Return the [X, Y] coordinate for the center point of the cell that contains the specified text.  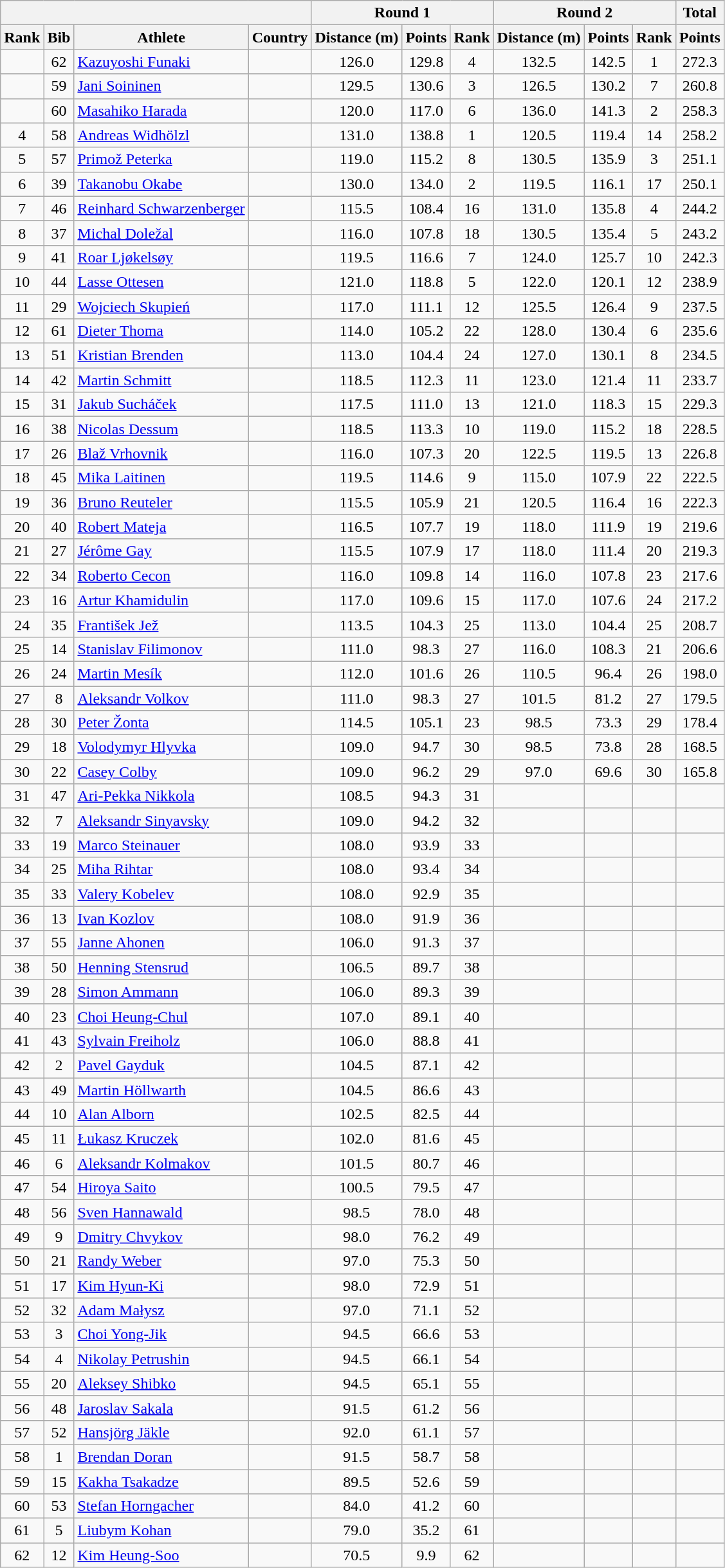
Primož Peterka [161, 160]
129.5 [356, 86]
251.1 [700, 160]
Dmitry Chvykov [161, 1237]
Jaroslav Sakala [161, 1408]
92.9 [426, 894]
Casey Colby [161, 772]
178.4 [700, 723]
86.6 [426, 1090]
Valery Kobelev [161, 894]
65.1 [426, 1383]
Takanobu Okabe [161, 184]
118.8 [426, 282]
217.6 [700, 576]
82.5 [426, 1115]
Nikolay Petrushin [161, 1359]
112.3 [426, 380]
100.5 [356, 1188]
Bib [59, 37]
222.3 [700, 502]
69.6 [609, 772]
Miha Rihtar [161, 870]
260.8 [700, 86]
208.7 [700, 624]
124.0 [539, 257]
116.5 [356, 527]
228.5 [700, 429]
94.2 [426, 821]
Hiroya Saito [161, 1188]
258.2 [700, 135]
113.3 [426, 429]
237.5 [700, 307]
102.5 [356, 1115]
127.0 [539, 356]
229.3 [700, 405]
Masahiko Harada [161, 111]
Simon Ammann [161, 992]
107.7 [426, 527]
113.5 [356, 624]
179.5 [700, 698]
Round 1 [403, 13]
73.8 [609, 747]
198.0 [700, 673]
116.6 [426, 257]
109.8 [426, 576]
Ivan Kozlov [161, 918]
272.3 [700, 62]
130.2 [609, 86]
219.6 [700, 527]
70.5 [356, 1555]
66.1 [426, 1359]
135.4 [609, 233]
129.8 [426, 62]
Jérôme Gay [161, 551]
Dieter Thoma [161, 331]
96.4 [609, 673]
94.7 [426, 747]
Martin Höllwarth [161, 1090]
132.5 [539, 62]
96.2 [426, 772]
235.6 [700, 331]
58.7 [426, 1457]
81.6 [426, 1139]
111.4 [609, 551]
71.1 [426, 1310]
Total [700, 13]
Kazuyoshi Funaki [161, 62]
Artur Khamidulin [161, 600]
81.2 [609, 698]
244.2 [700, 208]
61.1 [426, 1432]
Andreas Widhölzl [161, 135]
118.3 [609, 405]
Aleksandr Volkov [161, 698]
52.6 [426, 1481]
79.5 [426, 1188]
Stanislav Filimonov [161, 649]
115.0 [539, 478]
Aleksandr Kolmakov [161, 1163]
Marco Steinauer [161, 845]
Janne Ahonen [161, 943]
126.5 [539, 86]
141.3 [609, 111]
Athlete [161, 37]
Jakub Sucháček [161, 405]
217.2 [700, 600]
Łukasz Kruczek [161, 1139]
130.4 [609, 331]
105.2 [426, 331]
Nicolas Dessum [161, 429]
238.9 [700, 282]
92.0 [356, 1432]
91.3 [426, 943]
Choi Yong-Jik [161, 1335]
72.9 [426, 1286]
Bruno Reuteler [161, 502]
93.9 [426, 845]
79.0 [356, 1531]
105.9 [426, 502]
142.5 [609, 62]
89.1 [426, 1016]
Roar Ljøkelsøy [161, 257]
Liubym Kohan [161, 1531]
134.0 [426, 184]
Roberto Cecon [161, 576]
Aleksey Shibko [161, 1383]
Randy Weber [161, 1261]
78.0 [426, 1212]
126.0 [356, 62]
Blaž Vrhovnik [161, 453]
Adam Małysz [161, 1310]
165.8 [700, 772]
Stefan Horngacher [161, 1506]
107.6 [609, 600]
102.0 [356, 1139]
76.2 [426, 1237]
130.1 [609, 356]
136.0 [539, 111]
89.3 [426, 992]
123.0 [539, 380]
Kakha Tsakadze [161, 1481]
Kim Hyun-Ki [161, 1286]
250.1 [700, 184]
106.5 [356, 967]
206.6 [700, 649]
125.5 [539, 307]
128.0 [539, 331]
80.7 [426, 1163]
František Jež [161, 624]
89.5 [356, 1481]
Kristian Brenden [161, 356]
122.0 [539, 282]
222.5 [700, 478]
Sylvain Freiholz [161, 1041]
130.0 [356, 184]
107.0 [356, 1016]
41.2 [426, 1506]
Robert Mateja [161, 527]
Henning Stensrud [161, 967]
168.5 [700, 747]
Jani Soininen [161, 86]
66.6 [426, 1335]
75.3 [426, 1261]
111.9 [609, 527]
Choi Heung-Chul [161, 1016]
91.9 [426, 918]
110.5 [539, 673]
114.6 [426, 478]
122.5 [539, 453]
61.2 [426, 1408]
Alan Alborn [161, 1115]
Lasse Ottesen [161, 282]
126.4 [609, 307]
Brendan Doran [161, 1457]
108.4 [426, 208]
9.9 [426, 1555]
93.4 [426, 870]
112.0 [356, 673]
219.3 [700, 551]
Sven Hannawald [161, 1212]
234.5 [700, 356]
Wojciech Skupień [161, 307]
Reinhard Schwarzenberger [161, 208]
125.7 [609, 257]
135.9 [609, 160]
Kim Heung-Soo [161, 1555]
108.5 [356, 796]
84.0 [356, 1506]
35.2 [426, 1531]
105.1 [426, 723]
121.4 [609, 380]
Round 2 [584, 13]
87.1 [426, 1065]
Michal Doležal [161, 233]
73.3 [609, 723]
Pavel Gayduk [161, 1065]
Mika Laitinen [161, 478]
Peter Žonta [161, 723]
Hansjörg Jäkle [161, 1432]
108.3 [609, 649]
111.1 [426, 307]
101.6 [426, 673]
138.8 [426, 135]
258.3 [700, 111]
Ari-Pekka Nikkola [161, 796]
104.3 [426, 624]
120.0 [356, 111]
117.5 [356, 405]
Volodymyr Hlyvka [161, 747]
119.4 [609, 135]
116.1 [609, 184]
226.8 [700, 453]
116.4 [609, 502]
242.3 [700, 257]
Aleksandr Sinyavsky [161, 821]
130.6 [426, 86]
114.0 [356, 331]
88.8 [426, 1041]
135.8 [609, 208]
243.2 [700, 233]
114.5 [356, 723]
94.3 [426, 796]
107.3 [426, 453]
233.7 [700, 380]
89.7 [426, 967]
Martin Mesík [161, 673]
120.1 [609, 282]
Martin Schmitt [161, 380]
109.6 [426, 600]
Country [280, 37]
